Determine the [x, y] coordinate at the center of the cell enclosing the given text.  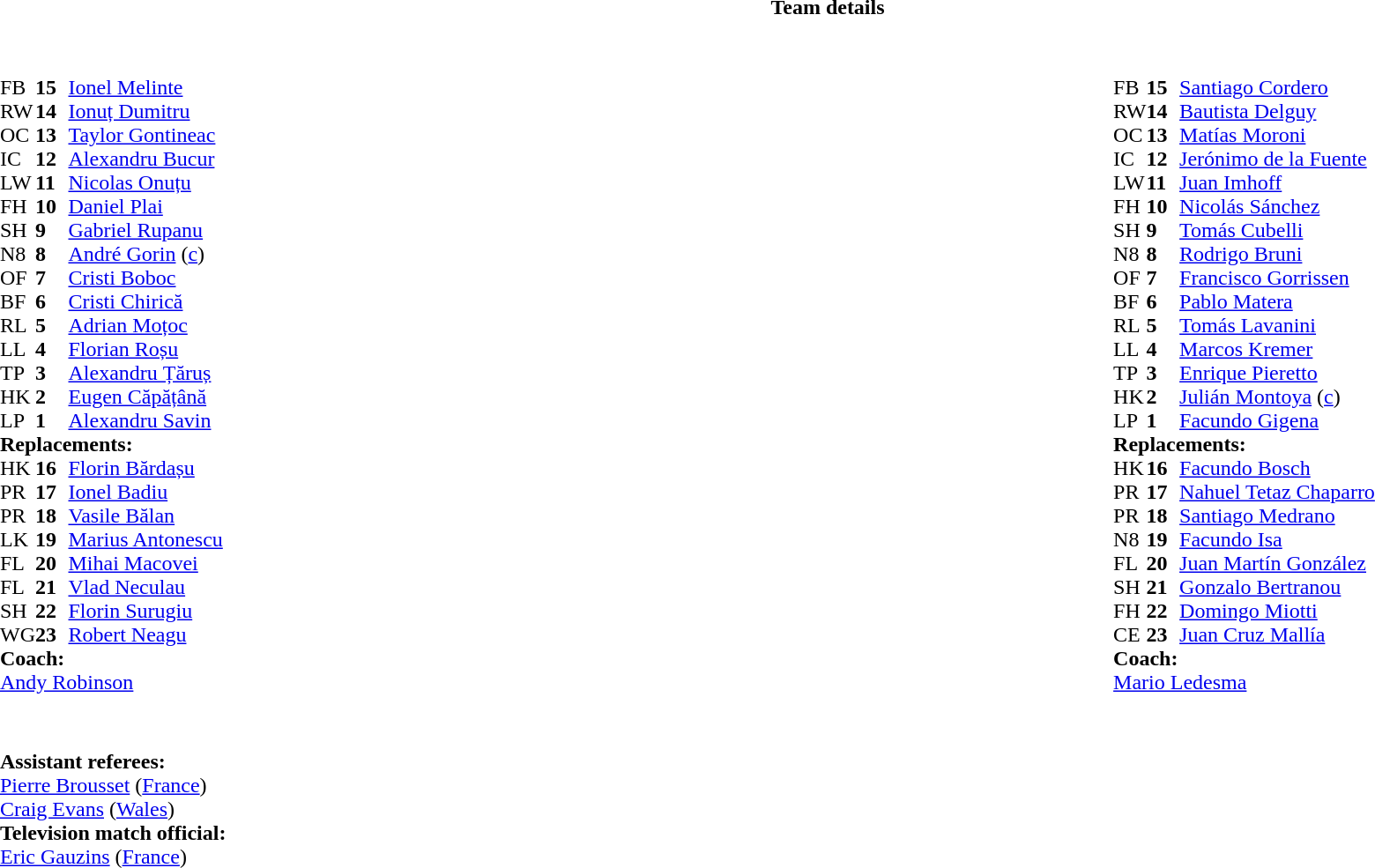
Nicolás Sánchez [1277, 206]
WG [18, 634]
Domingo Miotti [1277, 612]
Ionel Melinte [145, 88]
Facundo Gigena [1277, 421]
Pablo Matera [1277, 301]
Cristi Boboc [145, 278]
Tomás Cubelli [1277, 231]
Vasile Bălan [145, 516]
Julián Montoya (c) [1277, 397]
Florin Surugiu [145, 612]
Robert Neagu [145, 634]
Juan Cruz Mallía [1277, 634]
Bautista Delguy [1277, 111]
LK [18, 539]
Rodrigo Bruni [1277, 254]
Eugen Căpățână [145, 397]
Nahuel Tetaz Chaparro [1277, 492]
Florin Bărdașu [145, 469]
Mario Ledesma [1245, 682]
Marius Antonescu [145, 539]
Ionuț Dumitru [145, 111]
Ionel Badiu [145, 492]
Tomás Lavanini [1277, 326]
Facundo Bosch [1277, 469]
Enrique Pieretto [1277, 374]
Andy Robinson [111, 682]
Taylor Gontineac [145, 136]
Alexandru Bucur [145, 159]
Matías Moroni [1277, 136]
André Gorin (c) [145, 254]
Juan Martín González [1277, 564]
Gonzalo Bertranou [1277, 587]
Gabriel Rupanu [145, 231]
Marcos Kremer [1277, 349]
Jerónimo de la Fuente [1277, 159]
Alexandru Țăruș [145, 374]
Facundo Isa [1277, 539]
Vlad Neculau [145, 587]
Florian Roșu [145, 349]
Daniel Plai [145, 206]
Mihai Macovei [145, 564]
Santiago Cordero [1277, 88]
Juan Imhoff [1277, 183]
Santiago Medrano [1277, 516]
Nicolas Onuțu [145, 183]
Francisco Gorrissen [1277, 278]
Alexandru Savin [145, 421]
CE [1130, 634]
Adrian Moțoc [145, 326]
Cristi Chirică [145, 301]
